Identify which cell holds the provided text, then report its [X, Y] central coordinate. 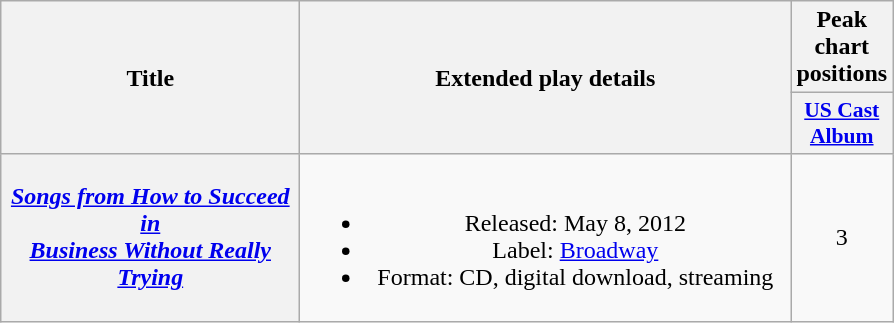
US Cast Album [842, 124]
Extended play details [546, 78]
Released: May 8, 2012Label: BroadwayFormat: CD, digital download, streaming [546, 238]
3 [842, 238]
Peakchartpositions [842, 47]
Songs from How to Succeed inBusiness Without Really Trying [150, 238]
Title [150, 78]
